Detect which cell encompasses the target text, then output its (X, Y) center coordinate. 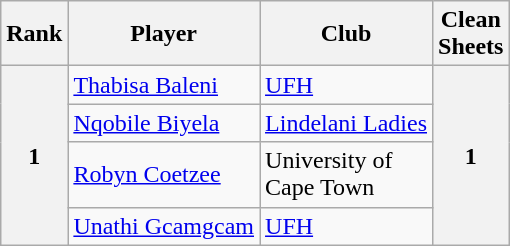
CleanSheets (471, 34)
Lindelani Ladies (346, 123)
University ofCape Town (346, 174)
Thabisa Baleni (164, 85)
Robyn Coetzee (164, 174)
Player (164, 34)
Nqobile Biyela (164, 123)
Rank (34, 34)
Club (346, 34)
Unathi Gcamgcam (164, 226)
